Identify which cell holds the provided text, then report its [x, y] central coordinate. 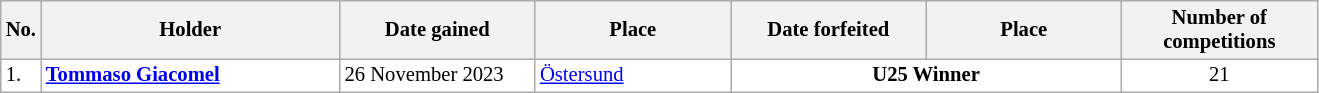
No. [21, 29]
1. [21, 75]
Date forfeited [828, 29]
U25 Winner [926, 75]
Date gained [438, 29]
26 November 2023 [438, 75]
21 [1220, 75]
Tommaso Giacomel [190, 75]
Number of competitions [1220, 29]
Östersund [632, 75]
Holder [190, 29]
